Detect which cell encompasses the target text, then output its [X, Y] center coordinate. 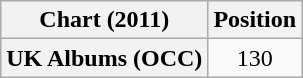
UK Albums (OCC) [104, 58]
130 [255, 58]
Chart (2011) [104, 20]
Position [255, 20]
